Find where the given text appears and provide that cell's center as (X, Y) coordinate. 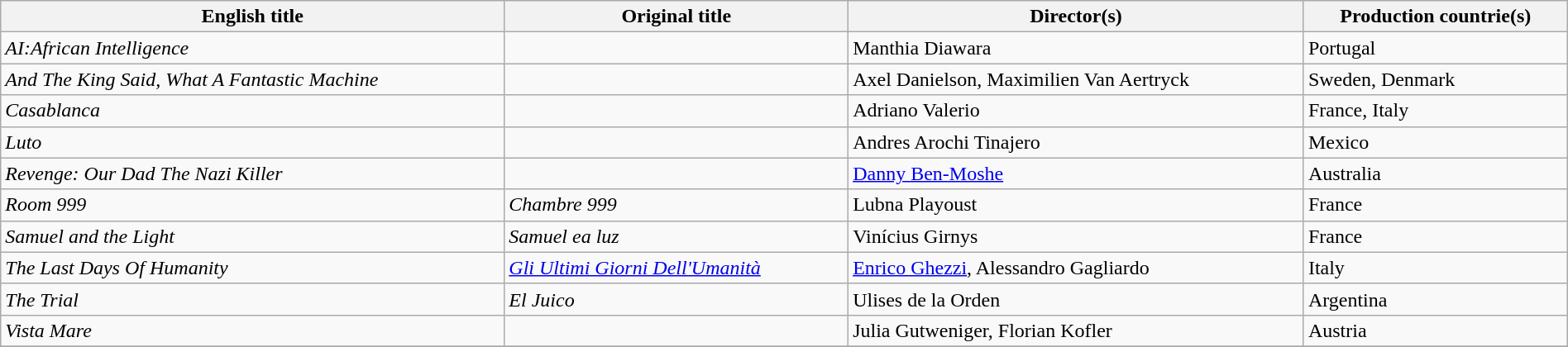
Danny Ben-Moshe (1077, 173)
France, Italy (1436, 111)
El Juico (676, 299)
Austria (1436, 330)
Original title (676, 17)
The Last Days Of Humanity (253, 268)
Andres Arochi Tinajero (1077, 142)
Mexico (1436, 142)
And The King Said, What A Fantastic Machine (253, 79)
Room 999 (253, 205)
AI:African Intelligence (253, 48)
Production countrie(s) (1436, 17)
Italy (1436, 268)
Argentina (1436, 299)
Sweden, Denmark (1436, 79)
Lubna Playoust (1077, 205)
Revenge: Our Dad The Nazi Killer (253, 173)
Portugal (1436, 48)
Luto (253, 142)
Vista Mare (253, 330)
Gli Ultimi Giorni Dell'Umanità (676, 268)
English title (253, 17)
Adriano Valerio (1077, 111)
Julia Gutweniger, Florian Kofler (1077, 330)
Ulises de la Orden (1077, 299)
Samuel ea luz (676, 236)
Vinícius Girnys (1077, 236)
Samuel and the Light (253, 236)
Casablanca (253, 111)
Manthia Diawara (1077, 48)
Director(s) (1077, 17)
The Trial (253, 299)
Australia (1436, 173)
Enrico Ghezzi, Alessandro Gagliardo (1077, 268)
Axel Danielson, Maximilien Van Aertryck (1077, 79)
Chambre 999 (676, 205)
